Determine the [X, Y] coordinate at the center of the cell enclosing the given text.  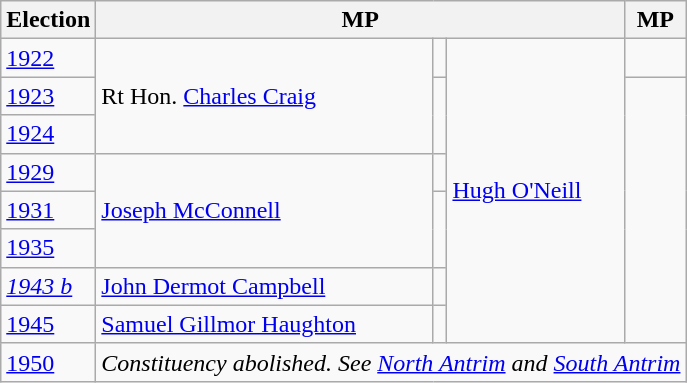
Samuel Gillmor Haughton [264, 324]
1929 [48, 172]
1935 [48, 248]
1922 [48, 58]
1943 b [48, 286]
Constituency abolished. See North Antrim and South Antrim [391, 362]
Hugh O'Neill [536, 191]
1924 [48, 134]
1945 [48, 324]
1931 [48, 210]
Election [48, 20]
Rt Hon. Charles Craig [264, 96]
1950 [48, 362]
Joseph McConnell [264, 210]
1923 [48, 96]
John Dermot Campbell [264, 286]
